Locate the cell with the specified text and output its [x, y] center coordinate. 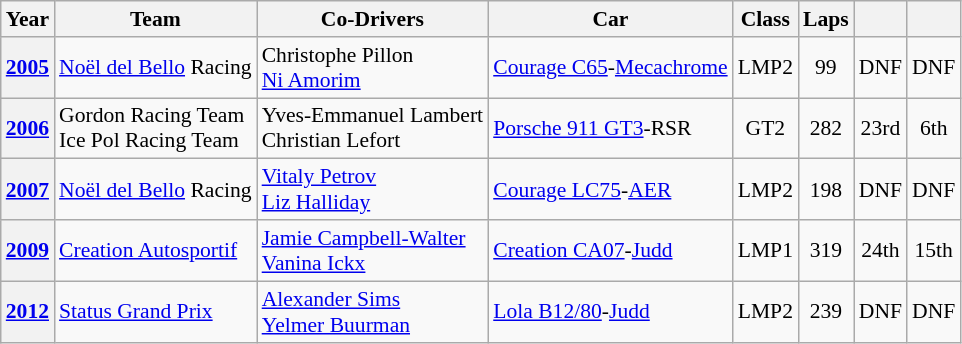
Gordon Racing Team Ice Pol Racing Team [156, 128]
Creation Autosportif [156, 250]
Courage LC75-AER [610, 190]
2005 [28, 68]
Porsche 911 GT3-RSR [610, 128]
Team [156, 19]
Yves-Emmanuel Lambert Christian Lefort [373, 128]
Jamie Campbell-Walter Vanina Ickx [373, 250]
Car [610, 19]
99 [826, 68]
Lola B12/80-Judd [610, 312]
2006 [28, 128]
6th [934, 128]
Laps [826, 19]
23rd [880, 128]
319 [826, 250]
198 [826, 190]
Creation CA07-Judd [610, 250]
2012 [28, 312]
Courage C65-Mecachrome [610, 68]
2009 [28, 250]
Class [766, 19]
Alexander Sims Yelmer Buurman [373, 312]
24th [880, 250]
Christophe Pillon Ni Amorim [373, 68]
Status Grand Prix [156, 312]
2007 [28, 190]
Vitaly Petrov Liz Halliday [373, 190]
GT2 [766, 128]
Year [28, 19]
15th [934, 250]
282 [826, 128]
Co-Drivers [373, 19]
LMP1 [766, 250]
239 [826, 312]
